Scan for the cell matching the given text and deliver its [x, y] coordinate at center. 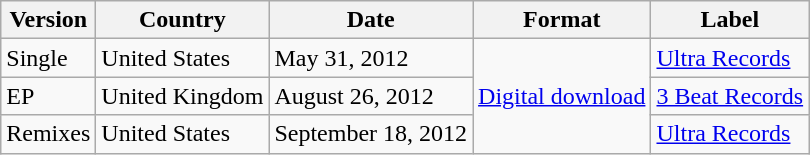
September 18, 2012 [371, 134]
Version [48, 20]
Format [562, 20]
EP [48, 96]
Country [182, 20]
United Kingdom [182, 96]
Date [371, 20]
3 Beat Records [730, 96]
Remixes [48, 134]
Label [730, 20]
Digital download [562, 96]
Single [48, 58]
May 31, 2012 [371, 58]
August 26, 2012 [371, 96]
